Capture the cell that displays the provided text and extract its [X, Y] central coordinate. 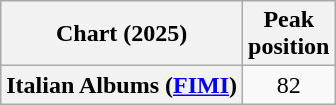
Chart (2025) [122, 34]
82 [289, 85]
Peakposition [289, 34]
Italian Albums (FIMI) [122, 85]
